From the cell containing the given text, extract its center point as [x, y] coordinate. 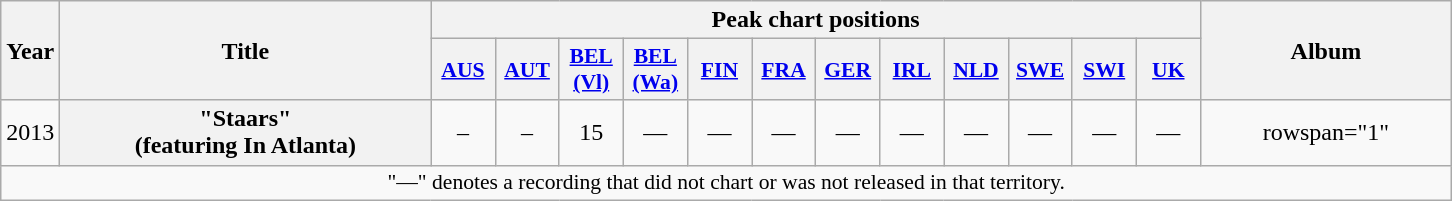
Album [1326, 50]
NLD [976, 70]
Title [246, 50]
Peak chart positions [816, 20]
"Staars" (featuring In Atlanta) [246, 132]
FRA [784, 70]
"—" denotes a recording that did not chart or was not released in that territory. [726, 183]
2013 [30, 132]
BEL (Vl) [591, 70]
Year [30, 50]
rowspan="1" [1326, 132]
SWI [1104, 70]
IRL [912, 70]
AUT [527, 70]
GER [848, 70]
AUS [463, 70]
BEL (Wa) [655, 70]
15 [591, 132]
UK [1168, 70]
SWE [1040, 70]
FIN [719, 70]
